Extract the [x, y] coordinate from the center of the cell holding the provided text.  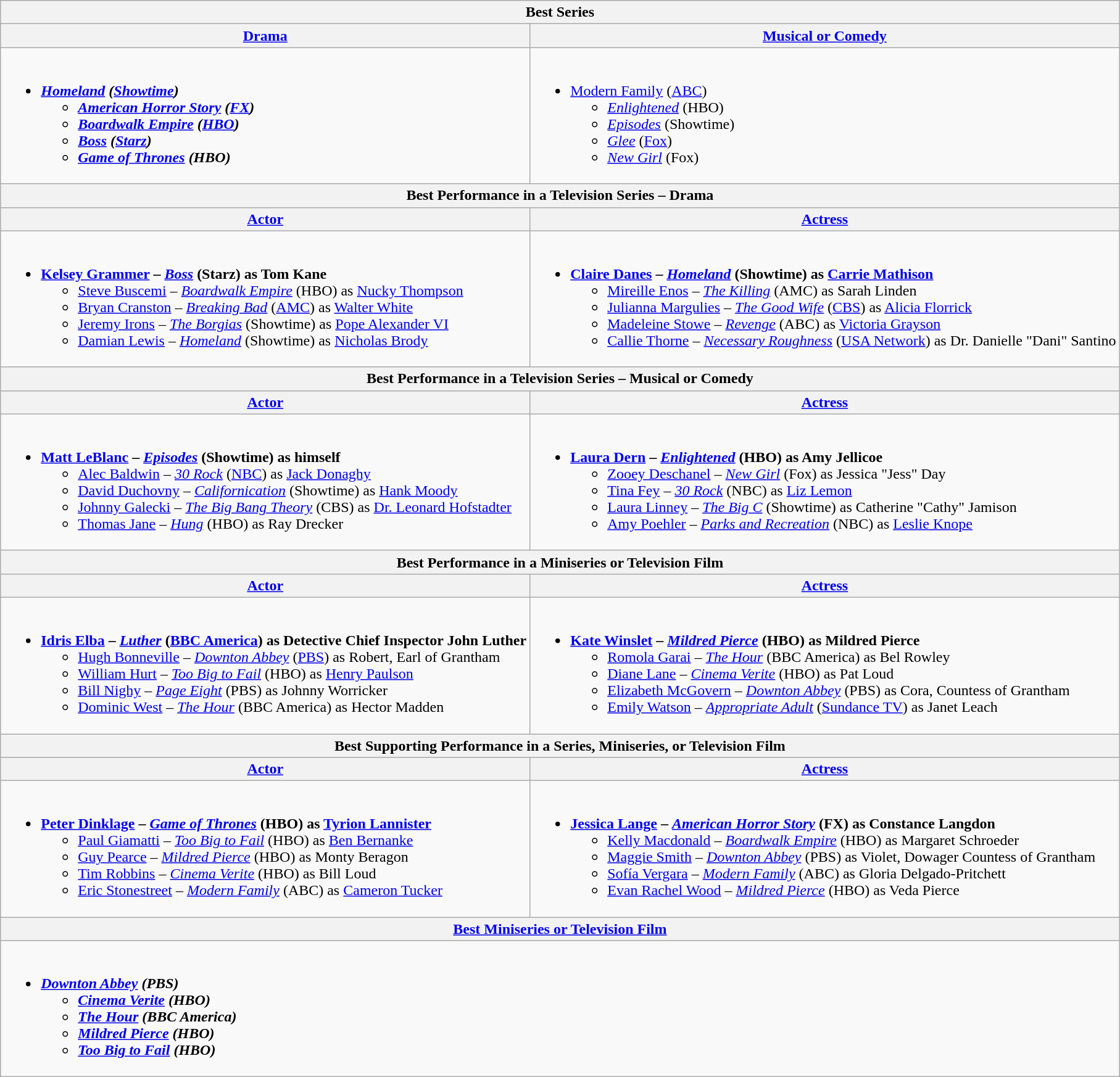
Best Series [560, 12]
Homeland (Showtime)American Horror Story (FX)Boardwalk Empire (HBO)Boss (Starz)Game of Thrones (HBO) [265, 116]
Downton Abbey (PBS)Cinema Verite (HBO)The Hour (BBC America)Mildred Pierce (HBO)Too Big to Fail (HBO) [560, 1009]
Best Supporting Performance in a Series, Miniseries, or Television Film [560, 746]
Best Performance in a Miniseries or Television Film [560, 562]
Drama [265, 36]
Modern Family (ABC)Enlightened (HBO)Episodes (Showtime)Glee (Fox)New Girl (Fox) [824, 116]
Best Miniseries or Television Film [560, 929]
Best Performance in a Television Series – Drama [560, 196]
Best Performance in a Television Series – Musical or Comedy [560, 379]
Musical or Comedy [824, 36]
